Pinpoint the cell where the given text exists, returning its (X, Y) midpoint coordinate. 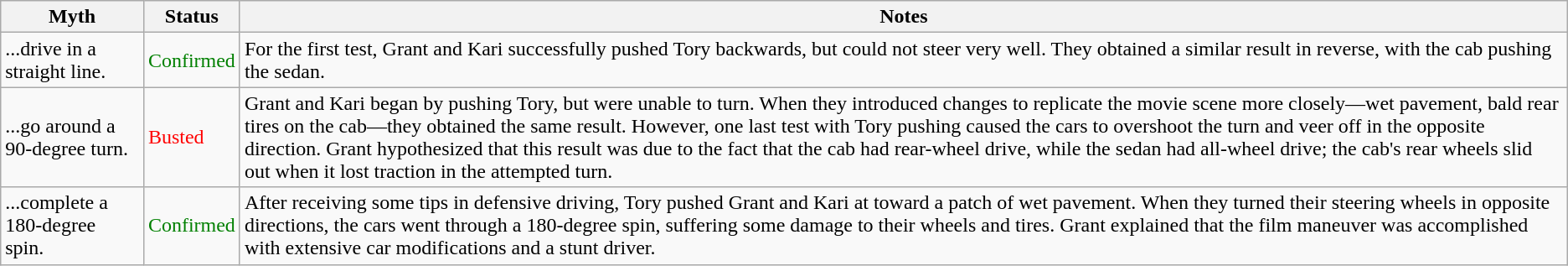
Busted (191, 138)
...complete a 180-degree spin. (72, 226)
Status (191, 17)
Notes (903, 17)
...go around a 90-degree turn. (72, 138)
Myth (72, 17)
...drive in a straight line. (72, 60)
